Provide the [x, y] coordinate of the cell's center where the given text is located.  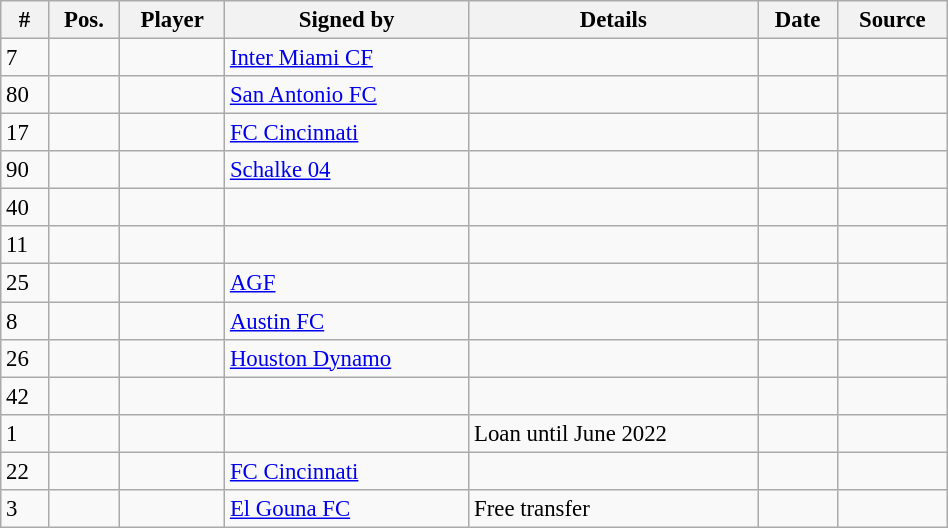
Pos. [84, 20]
Details [614, 20]
80 [24, 95]
Loan until June 2022 [614, 433]
Inter Miami CF [347, 58]
3 [24, 509]
17 [24, 133]
7 [24, 58]
90 [24, 170]
8 [24, 321]
26 [24, 358]
42 [24, 396]
San Antonio FC [347, 95]
Signed by [347, 20]
Free transfer [614, 509]
40 [24, 208]
22 [24, 471]
El Gouna FC [347, 509]
Source [892, 20]
Player [172, 20]
Houston Dynamo [347, 358]
Austin FC [347, 321]
1 [24, 433]
11 [24, 245]
# [24, 20]
25 [24, 283]
Schalke 04 [347, 170]
Date [798, 20]
AGF [347, 283]
